Provide the (X, Y) coordinate of the cell's center where the given text is located.  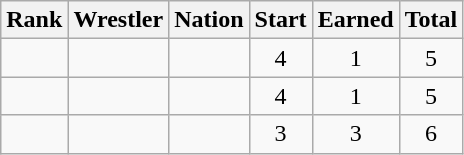
Total (431, 20)
Earned (356, 20)
Start (280, 20)
Nation (209, 20)
6 (431, 134)
Wrestler (118, 20)
Rank (34, 20)
